For the text-containing cell, return its midpoint in [x, y] coordinate format. 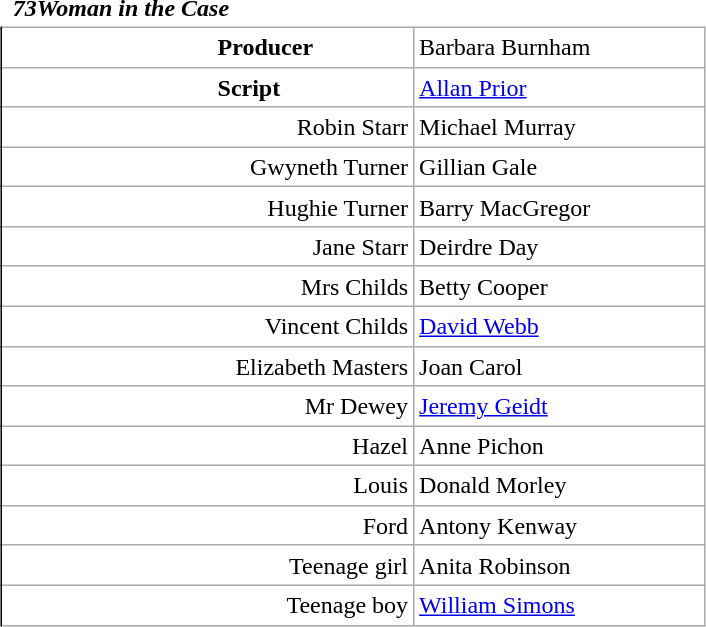
Vincent Childs [208, 326]
Ford [208, 525]
Anita Robinson [560, 565]
Script [208, 87]
Robin Starr [208, 127]
Barry MacGregor [560, 207]
Anne Pichon [560, 446]
Allan Prior [560, 87]
Louis [208, 486]
Gillian Gale [560, 167]
Joan Carol [560, 366]
Gwyneth Turner [208, 167]
Elizabeth Masters [208, 366]
Michael Murray [560, 127]
Betty Cooper [560, 286]
Donald Morley [560, 486]
David Webb [560, 326]
Hazel [208, 446]
Antony Kenway [560, 525]
Mr Dewey [208, 406]
Barbara Burnham [560, 47]
Teenage boy [208, 605]
Teenage girl [208, 565]
Jane Starr [208, 247]
Jeremy Geidt [560, 406]
Hughie Turner [208, 207]
Deirdre Day [560, 247]
Producer [208, 47]
William Simons [560, 605]
Mrs Childs [208, 286]
